For the text-containing cell, return its midpoint in [X, Y] coordinate format. 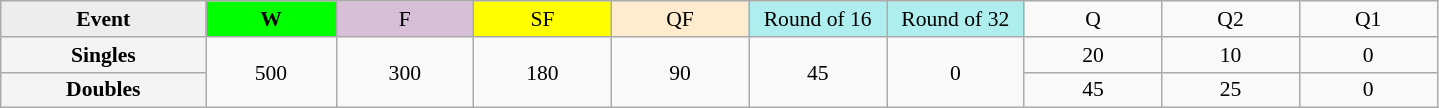
Event [104, 19]
Singles [104, 55]
180 [543, 72]
F [405, 19]
Round of 32 [955, 19]
QF [680, 19]
500 [271, 72]
Q [1093, 19]
Doubles [104, 90]
90 [680, 72]
Round of 16 [818, 19]
25 [1231, 90]
10 [1231, 55]
20 [1093, 55]
Q2 [1231, 19]
SF [543, 19]
W [271, 19]
Q1 [1368, 19]
300 [405, 72]
